Pinpoint the cell where the given text exists, returning its [x, y] midpoint coordinate. 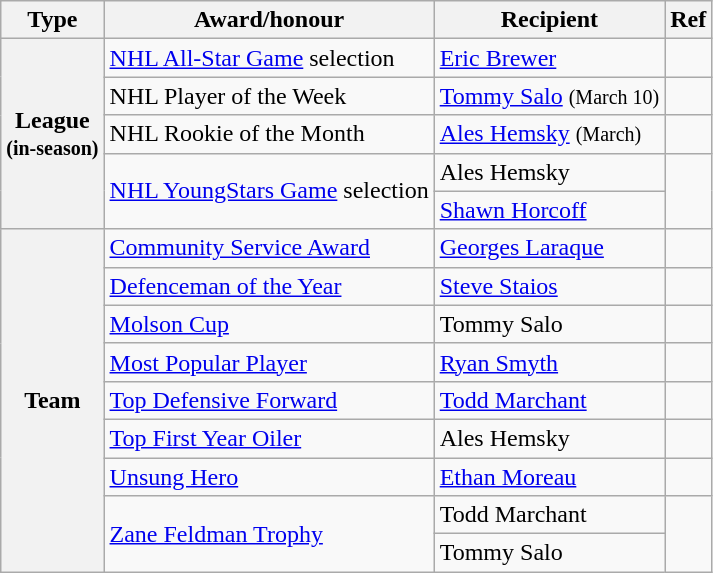
Award/honour [269, 20]
Molson Cup [269, 324]
Type [52, 20]
Zane Feldman Trophy [269, 534]
Top First Year Oiler [269, 438]
Eric Brewer [550, 58]
Shawn Horcoff [550, 210]
Most Popular Player [269, 362]
Tommy Salo (March 10) [550, 96]
Unsung Hero [269, 477]
League(in-season) [52, 134]
Ryan Smyth [550, 362]
NHL All-Star Game selection [269, 58]
Ales Hemsky (March) [550, 134]
Ref [688, 20]
Ethan Moreau [550, 477]
NHL Player of the Week [269, 96]
NHL YoungStars Game selection [269, 191]
Steve Staios [550, 286]
Defenceman of the Year [269, 286]
Community Service Award [269, 248]
Team [52, 400]
NHL Rookie of the Month [269, 134]
Top Defensive Forward [269, 400]
Georges Laraque [550, 248]
Recipient [550, 20]
